Detect which cell encompasses the target text, then output its [X, Y] center coordinate. 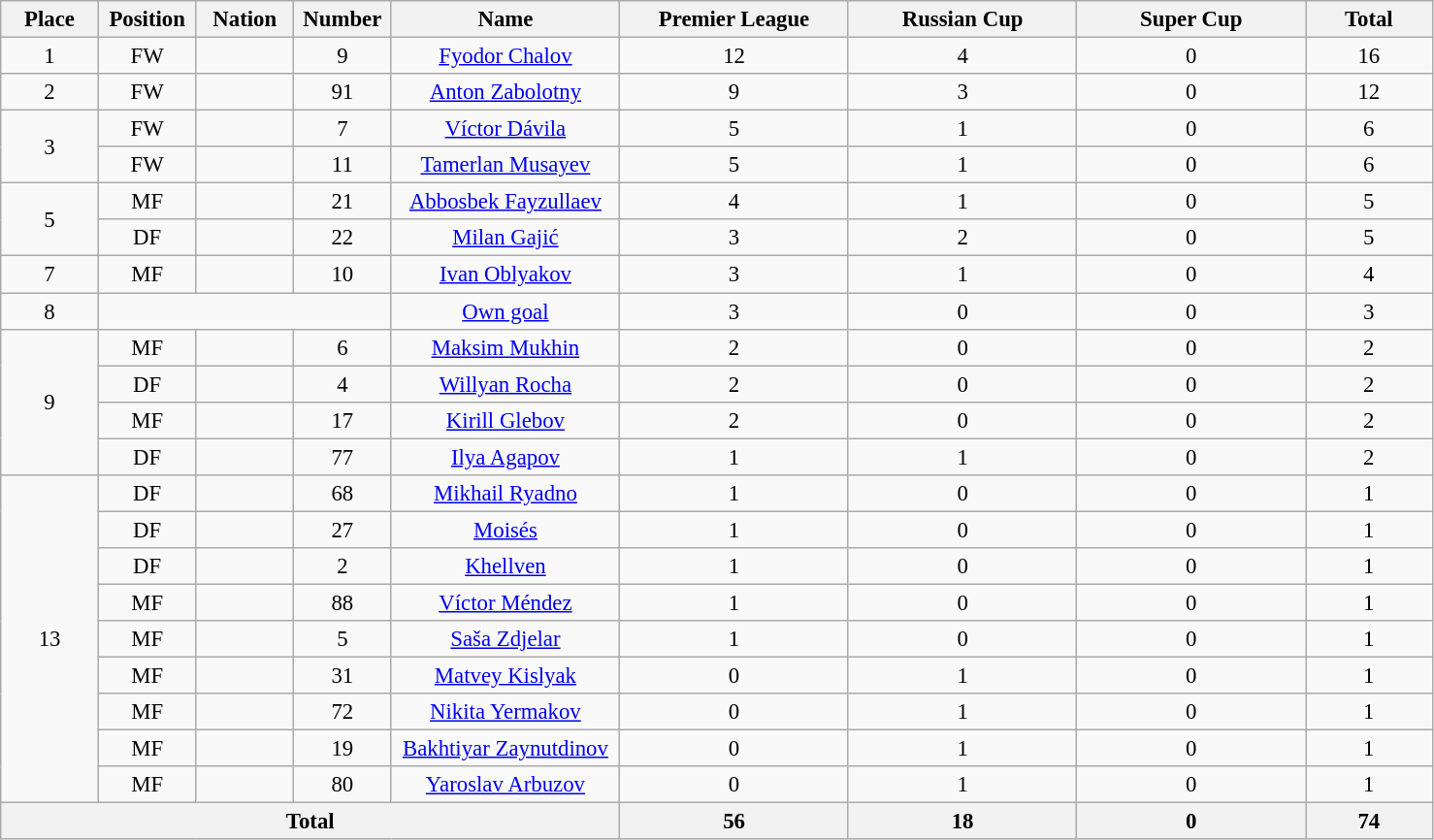
56 [734, 822]
Moisés [505, 530]
10 [343, 275]
Ivan Oblyakov [505, 275]
16 [1370, 56]
Maksim Mukhin [505, 347]
Khellven [505, 566]
21 [343, 202]
Kirill Glebov [505, 420]
Position [147, 19]
Milan Gajić [505, 238]
72 [343, 712]
Place [50, 19]
Víctor Dávila [505, 129]
Yaroslav Arbuzov [505, 785]
22 [343, 238]
11 [343, 165]
Matvey Kislyak [505, 676]
Premier League [734, 19]
31 [343, 676]
Abbosbek Fayzullaev [505, 202]
91 [343, 92]
8 [50, 311]
Willyan Rocha [505, 384]
Víctor Méndez [505, 602]
Own goal [505, 311]
Super Cup [1191, 19]
Anton Zabolotny [505, 92]
Ilya Agapov [505, 457]
77 [343, 457]
Russian Cup [962, 19]
Mikhail Ryadno [505, 494]
Nation [244, 19]
18 [962, 822]
27 [343, 530]
88 [343, 602]
74 [1370, 822]
Bakhtiyar Zaynutdinov [505, 749]
Nikita Yermakov [505, 712]
Name [505, 19]
Fyodor Chalov [505, 56]
19 [343, 749]
Saša Zdjelar [505, 639]
17 [343, 420]
68 [343, 494]
Number [343, 19]
Tamerlan Musayev [505, 165]
13 [50, 639]
80 [343, 785]
